Return (x, y) of the center of cell containing provided text 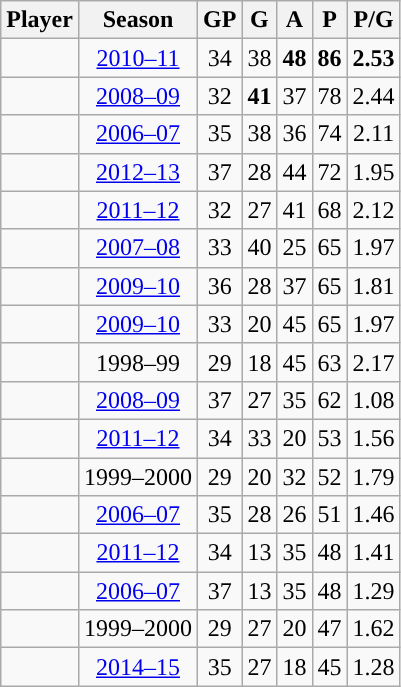
2014–15 (138, 667)
2.44 (374, 96)
86 (330, 58)
1.28 (374, 667)
1.56 (374, 438)
2012–13 (138, 172)
P/G (374, 20)
40 (260, 248)
62 (330, 400)
1.29 (374, 591)
78 (330, 96)
1.79 (374, 477)
1998–99 (138, 362)
Player (40, 20)
A (294, 20)
63 (330, 362)
1.46 (374, 515)
1.08 (374, 400)
2.12 (374, 210)
52 (330, 477)
44 (294, 172)
26 (294, 515)
2.11 (374, 134)
2007–08 (138, 248)
1.41 (374, 553)
47 (330, 629)
51 (330, 515)
1.62 (374, 629)
53 (330, 438)
P (330, 20)
2.17 (374, 362)
G (260, 20)
1.81 (374, 286)
25 (294, 248)
2.53 (374, 58)
1.95 (374, 172)
Season (138, 20)
74 (330, 134)
GP (220, 20)
68 (330, 210)
2010–11 (138, 58)
72 (330, 172)
